Locate the cell with the specified text and output its [x, y] center coordinate. 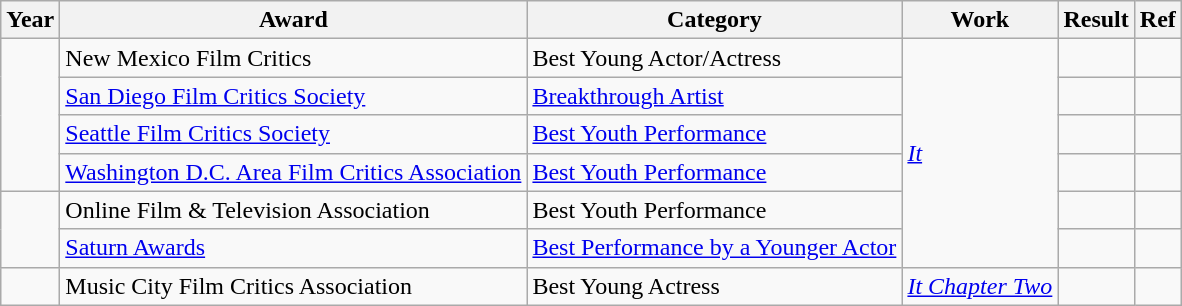
Result [1096, 20]
Seattle Film Critics Society [294, 134]
San Diego Film Critics Society [294, 96]
Ref [1158, 20]
New Mexico Film Critics [294, 58]
It [980, 153]
Category [714, 20]
Music City Film Critics Association [294, 286]
Best Young Actress [714, 286]
Work [980, 20]
Best Performance by a Younger Actor [714, 248]
Washington D.C. Area Film Critics Association [294, 172]
Breakthrough Artist [714, 96]
It Chapter Two [980, 286]
Online Film & Television Association [294, 210]
Year [30, 20]
Award [294, 20]
Best Young Actor/Actress [714, 58]
Saturn Awards [294, 248]
